Extract the [X, Y] coordinate from the center of the cell holding the provided text.  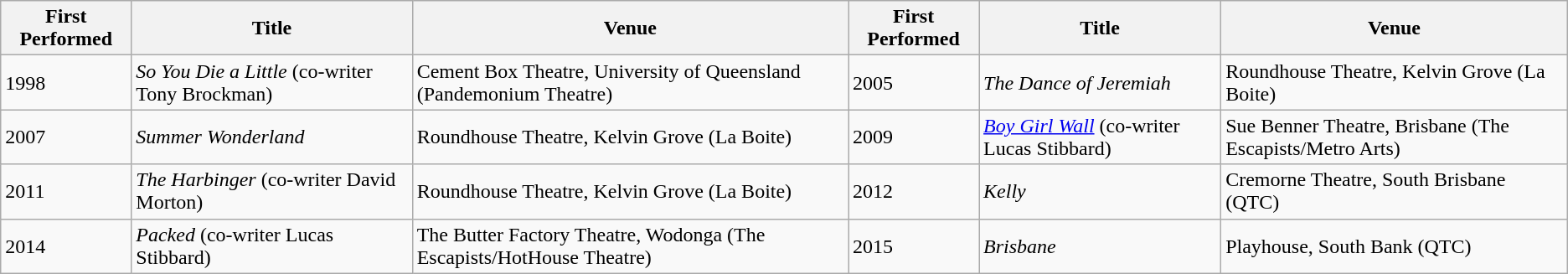
Cement Box Theatre, University of Queensland (Pandemonium Theatre) [630, 82]
Brisbane [1101, 246]
Boy Girl Wall (co-writer Lucas Stibbard) [1101, 137]
2007 [66, 137]
The Harbinger (co-writer David Morton) [271, 191]
2009 [914, 137]
Playhouse, South Bank (QTC) [1395, 246]
The Dance of Jeremiah [1101, 82]
2012 [914, 191]
2005 [914, 82]
Sue Benner Theatre, Brisbane (The Escapists/Metro Arts) [1395, 137]
2014 [66, 246]
So You Die a Little (co-writer Tony Brockman) [271, 82]
2011 [66, 191]
The Butter Factory Theatre, Wodonga (The Escapists/HotHouse Theatre) [630, 246]
Cremorne Theatre, South Brisbane (QTC) [1395, 191]
1998 [66, 82]
Kelly [1101, 191]
Summer Wonderland [271, 137]
2015 [914, 246]
Packed (co-writer Lucas Stibbard) [271, 246]
